Search for the cell housing the specified text and yield its (x, y) center coordinate. 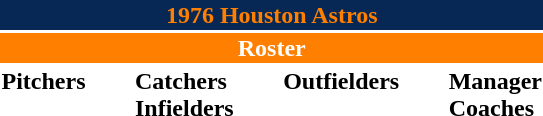
Roster (272, 48)
1976 Houston Astros (272, 15)
